Capture the cell that displays the provided text and extract its (x, y) central coordinate. 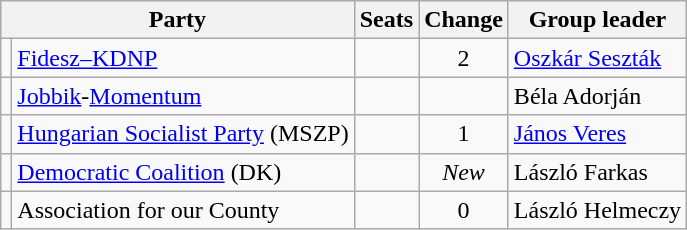
Change (464, 20)
2 (464, 58)
0 (464, 210)
Group leader (597, 20)
New (464, 172)
Party (178, 20)
Democratic Coalition (DK) (183, 172)
Association for our County (183, 210)
Oszkár Seszták (597, 58)
Seats (386, 20)
Béla Adorján (597, 96)
László Farkas (597, 172)
Fidesz–KDNP (183, 58)
László Helmeczy (597, 210)
1 (464, 134)
János Veres (597, 134)
Jobbik-Momentum (183, 96)
Hungarian Socialist Party (MSZP) (183, 134)
